Detect which cell encompasses the target text, then output its (X, Y) center coordinate. 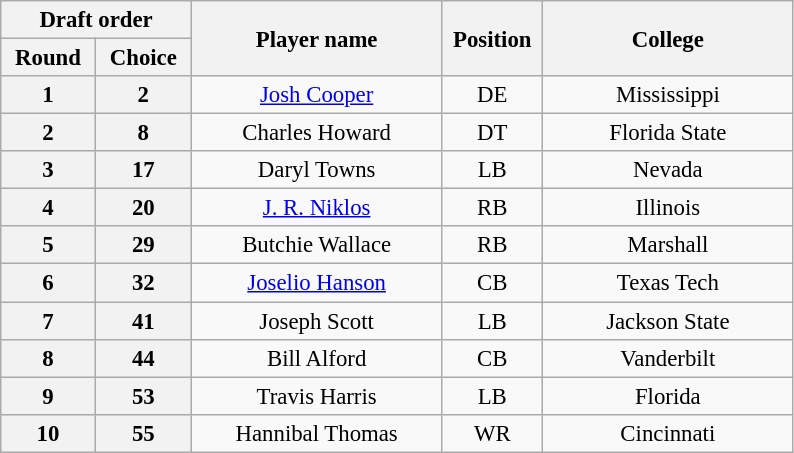
Travis Harris (316, 396)
Player name (316, 38)
20 (143, 208)
Illinois (668, 208)
Vanderbilt (668, 358)
Position (492, 38)
Nevada (668, 170)
DT (492, 133)
Round (48, 58)
10 (48, 433)
WR (492, 433)
J. R. Niklos (316, 208)
Florida (668, 396)
Florida State (668, 133)
5 (48, 245)
3 (48, 170)
6 (48, 283)
Draft order (96, 20)
College (668, 38)
Marshall (668, 245)
Charles Howard (316, 133)
9 (48, 396)
Cincinnati (668, 433)
Choice (143, 58)
32 (143, 283)
Joseph Scott (316, 321)
Joselio Hanson (316, 283)
DE (492, 95)
Hannibal Thomas (316, 433)
41 (143, 321)
1 (48, 95)
29 (143, 245)
53 (143, 396)
Daryl Towns (316, 170)
Jackson State (668, 321)
17 (143, 170)
7 (48, 321)
4 (48, 208)
Bill Alford (316, 358)
Texas Tech (668, 283)
Butchie Wallace (316, 245)
Josh Cooper (316, 95)
55 (143, 433)
Mississippi (668, 95)
44 (143, 358)
